Pinpoint the cell where the given text exists, returning its (x, y) midpoint coordinate. 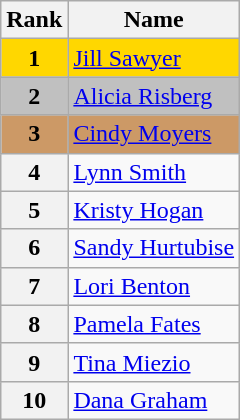
Cindy Moyers (154, 134)
Sandy Hurtubise (154, 248)
2 (34, 96)
6 (34, 248)
8 (34, 324)
4 (34, 172)
Pamela Fates (154, 324)
Name (154, 20)
3 (34, 134)
9 (34, 362)
Lori Benton (154, 286)
Lynn Smith (154, 172)
Tina Miezio (154, 362)
7 (34, 286)
1 (34, 58)
10 (34, 400)
5 (34, 210)
Jill Sawyer (154, 58)
Alicia Risberg (154, 96)
Dana Graham (154, 400)
Kristy Hogan (154, 210)
Rank (34, 20)
